From the cell containing the given text, extract its center point as (x, y) coordinate. 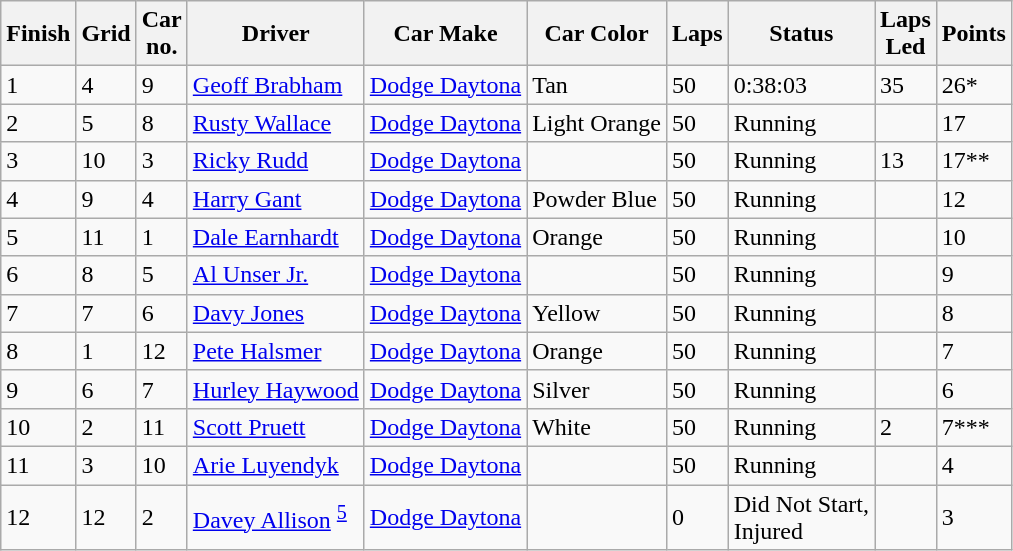
Status (801, 34)
26* (974, 85)
13 (905, 161)
0:38:03 (801, 85)
Grid (106, 34)
17** (974, 161)
Powder Blue (597, 199)
Yellow (597, 313)
Light Orange (597, 123)
35 (905, 85)
Scott Pruett (276, 427)
Carno. (162, 34)
White (597, 427)
Tan (597, 85)
Driver (276, 34)
LapsLed (905, 34)
Ricky Rudd (276, 161)
Pete Halsmer (276, 351)
Harry Gant (276, 199)
Arie Luyendyk (276, 465)
Al Unser Jr. (276, 275)
Hurley Haywood (276, 389)
Did Not Start,Injured (801, 516)
Silver (597, 389)
0 (697, 516)
Points (974, 34)
Car Color (597, 34)
7*** (974, 427)
Finish (38, 34)
Geoff Brabham (276, 85)
Laps (697, 34)
Rusty Wallace (276, 123)
Car Make (445, 34)
17 (974, 123)
Davey Allison 5 (276, 516)
Dale Earnhardt (276, 237)
Davy Jones (276, 313)
